Search for the cell housing the specified text and yield its [X, Y] center coordinate. 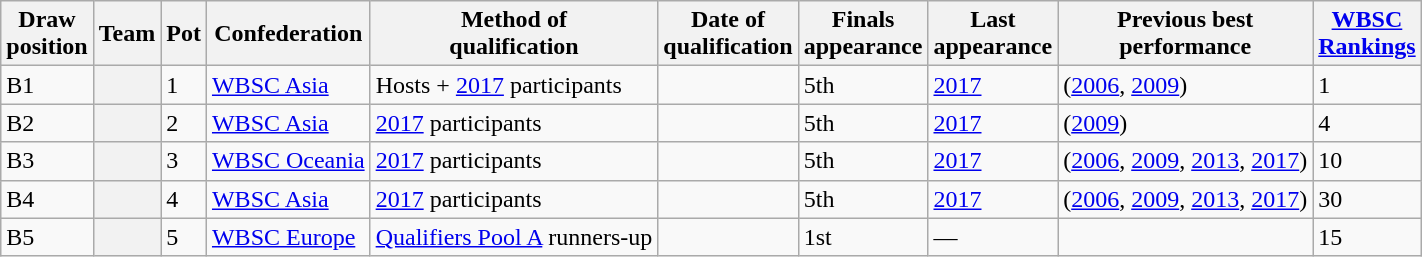
B3 [47, 161]
B1 [47, 85]
5 [184, 237]
Method ofqualification [514, 34]
B4 [47, 199]
(2009) [1186, 123]
Hosts + 2017 participants [514, 85]
Date ofqualification [728, 34]
WBSC Europe [288, 237]
Pot [184, 34]
2 [184, 123]
Team [127, 34]
B2 [47, 123]
30 [1367, 199]
1st [863, 237]
10 [1367, 161]
(2006, 2009) [1186, 85]
Lastappearance [993, 34]
WBSC Oceania [288, 161]
Qualifiers Pool A runners-up [514, 237]
Previous bestperformance [1186, 34]
WBSCRankings [1367, 34]
— [993, 237]
Drawposition [47, 34]
Finalsappearance [863, 34]
Confederation [288, 34]
15 [1367, 237]
3 [184, 161]
B5 [47, 237]
